Capture the cell that displays the provided text and extract its (X, Y) central coordinate. 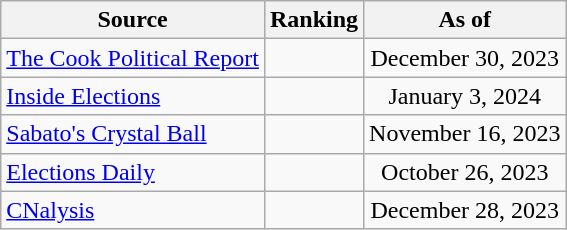
Sabato's Crystal Ball (133, 134)
November 16, 2023 (465, 134)
October 26, 2023 (465, 172)
CNalysis (133, 210)
Inside Elections (133, 96)
December 28, 2023 (465, 210)
The Cook Political Report (133, 58)
Ranking (314, 20)
January 3, 2024 (465, 96)
As of (465, 20)
Elections Daily (133, 172)
December 30, 2023 (465, 58)
Source (133, 20)
